Return [X, Y] of the center of cell containing provided text 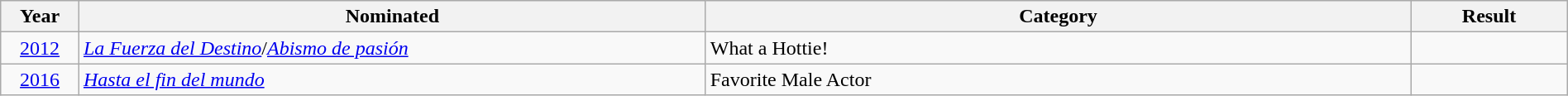
Nominated [392, 17]
What a Hottie! [1059, 48]
Hasta el fin del mundo [392, 79]
Year [40, 17]
2012 [40, 48]
Category [1059, 17]
Favorite Male Actor [1059, 79]
La Fuerza del Destino/Abismo de pasión [392, 48]
2016 [40, 79]
Result [1489, 17]
